Find where the given text appears and provide that cell's center as [x, y] coordinate. 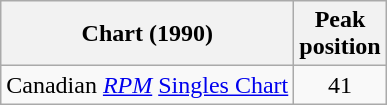
41 [340, 85]
Canadian RPM Singles Chart [148, 85]
Peakposition [340, 34]
Chart (1990) [148, 34]
